Output the [x, y] coordinate of the center of the cell containing the given text.  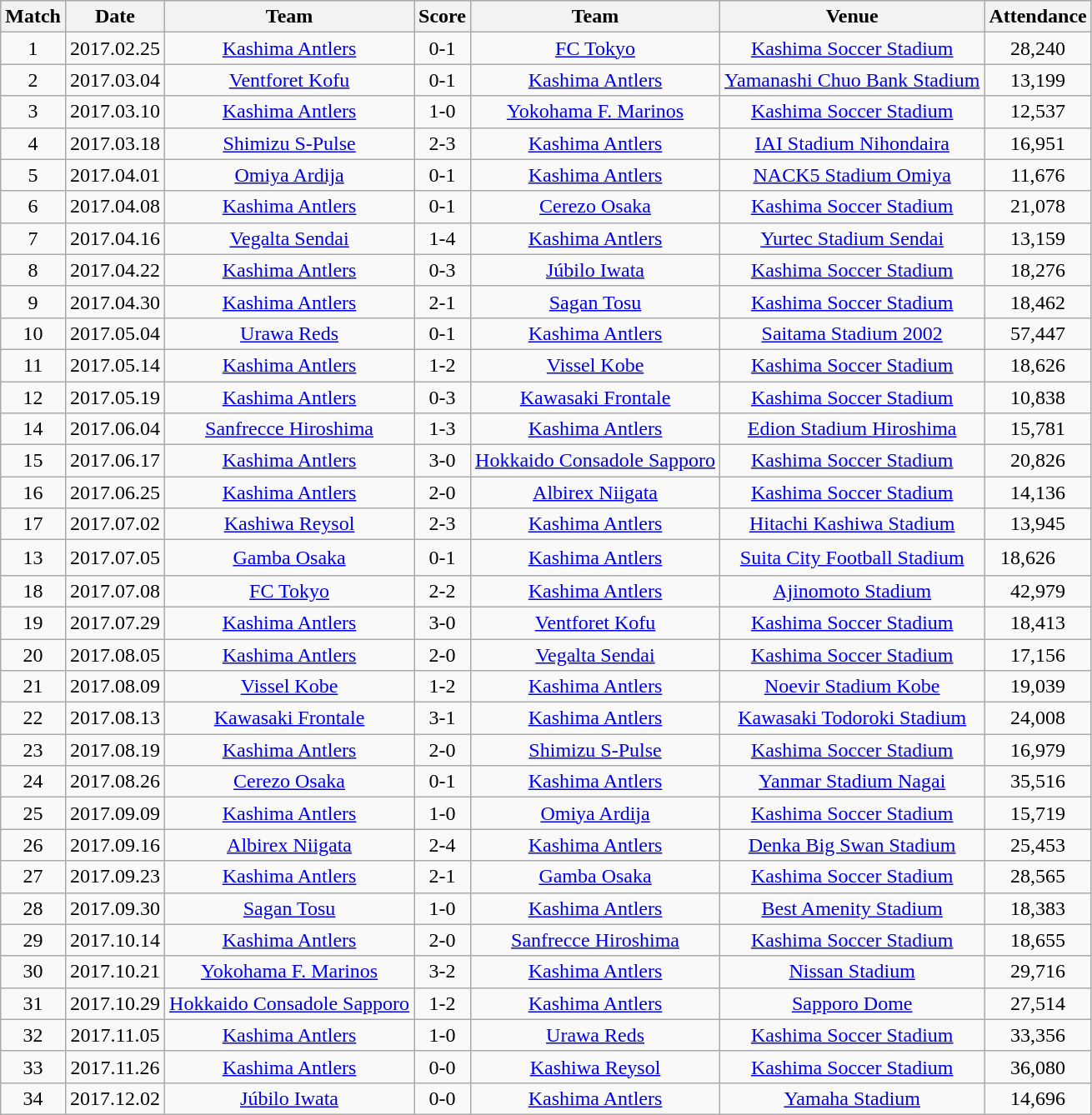
18,276 [1038, 270]
16,951 [1038, 143]
15,781 [1038, 429]
2017.04.01 [115, 175]
16,979 [1038, 750]
30 [33, 972]
18,655 [1038, 940]
Venue [852, 17]
Yurtec Stadium Sendai [852, 238]
12 [33, 397]
4 [33, 143]
16 [33, 492]
2017.08.26 [115, 782]
1 [33, 48]
36,080 [1038, 1067]
20 [33, 654]
29,716 [1038, 972]
19,039 [1038, 687]
13,159 [1038, 238]
2017.09.09 [115, 813]
2017.07.05 [115, 558]
Denka Big Swan Stadium [852, 845]
11 [33, 365]
13,199 [1038, 80]
5 [33, 175]
1-3 [443, 429]
2017.12.02 [115, 1098]
2017.11.26 [115, 1067]
32 [33, 1035]
12,537 [1038, 112]
33,356 [1038, 1035]
24,008 [1038, 718]
11,676 [1038, 175]
2017.06.17 [115, 461]
27,514 [1038, 1003]
2017.06.04 [115, 429]
35,516 [1038, 782]
15,719 [1038, 813]
2-4 [443, 845]
2017.06.25 [115, 492]
2017.10.21 [115, 972]
14,136 [1038, 492]
13 [33, 558]
28,565 [1038, 877]
34 [33, 1098]
18,413 [1038, 622]
28 [33, 908]
2017.03.04 [115, 80]
2017.09.16 [115, 845]
Yamaha Stadium [852, 1098]
2017.02.25 [115, 48]
Ajinomoto Stadium [852, 591]
3-2 [443, 972]
2017.05.14 [115, 365]
57,447 [1038, 333]
18,383 [1038, 908]
Date [115, 17]
3-1 [443, 718]
2017.04.30 [115, 302]
25,453 [1038, 845]
2 [33, 80]
29 [33, 940]
33 [33, 1067]
2017.03.10 [115, 112]
8 [33, 270]
10,838 [1038, 397]
2017.09.30 [115, 908]
Score [443, 17]
17,156 [1038, 654]
20,826 [1038, 461]
2017.10.14 [115, 940]
14,696 [1038, 1098]
42,979 [1038, 591]
2017.08.19 [115, 750]
23 [33, 750]
9 [33, 302]
2017.08.13 [115, 718]
27 [33, 877]
Hitachi Kashiwa Stadium [852, 524]
18,462 [1038, 302]
Yanmar Stadium Nagai [852, 782]
10 [33, 333]
19 [33, 622]
17 [33, 524]
14 [33, 429]
2017.04.08 [115, 207]
Noevir Stadium Kobe [852, 687]
Suita City Football Stadium [852, 558]
2017.10.29 [115, 1003]
Yamanashi Chuo Bank Stadium [852, 80]
Nissan Stadium [852, 972]
13,945 [1038, 524]
2017.08.05 [115, 654]
Best Amenity Stadium [852, 908]
26 [33, 845]
6 [33, 207]
Kawasaki Todoroki Stadium [852, 718]
2017.05.19 [115, 397]
IAI Stadium Nihondaira [852, 143]
31 [33, 1003]
Edion Stadium Hiroshima [852, 429]
2017.04.22 [115, 270]
18 [33, 591]
28,240 [1038, 48]
2017.11.05 [115, 1035]
2017.03.18 [115, 143]
2017.07.29 [115, 622]
7 [33, 238]
Sapporo Dome [852, 1003]
3 [33, 112]
2017.05.04 [115, 333]
2017.09.23 [115, 877]
2-2 [443, 591]
NACK5 Stadium Omiya [852, 175]
21,078 [1038, 207]
2017.08.09 [115, 687]
24 [33, 782]
2017.07.02 [115, 524]
22 [33, 718]
21 [33, 687]
Match [33, 17]
Saitama Stadium 2002 [852, 333]
1-4 [443, 238]
25 [33, 813]
2017.07.08 [115, 591]
Attendance [1038, 17]
2017.04.16 [115, 238]
15 [33, 461]
